Search for the cell housing the specified text and yield its [X, Y] center coordinate. 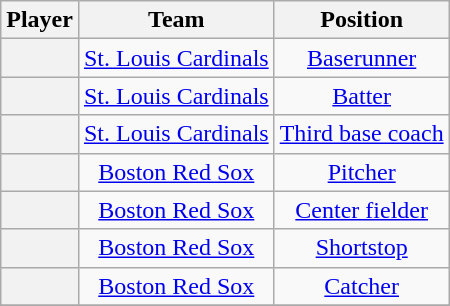
Third base coach [362, 134]
Player [40, 20]
Position [362, 20]
Team [176, 20]
Batter [362, 96]
Shortstop [362, 248]
Baserunner [362, 58]
Catcher [362, 286]
Pitcher [362, 172]
Center fielder [362, 210]
